Capture the cell that displays the provided text and extract its (x, y) central coordinate. 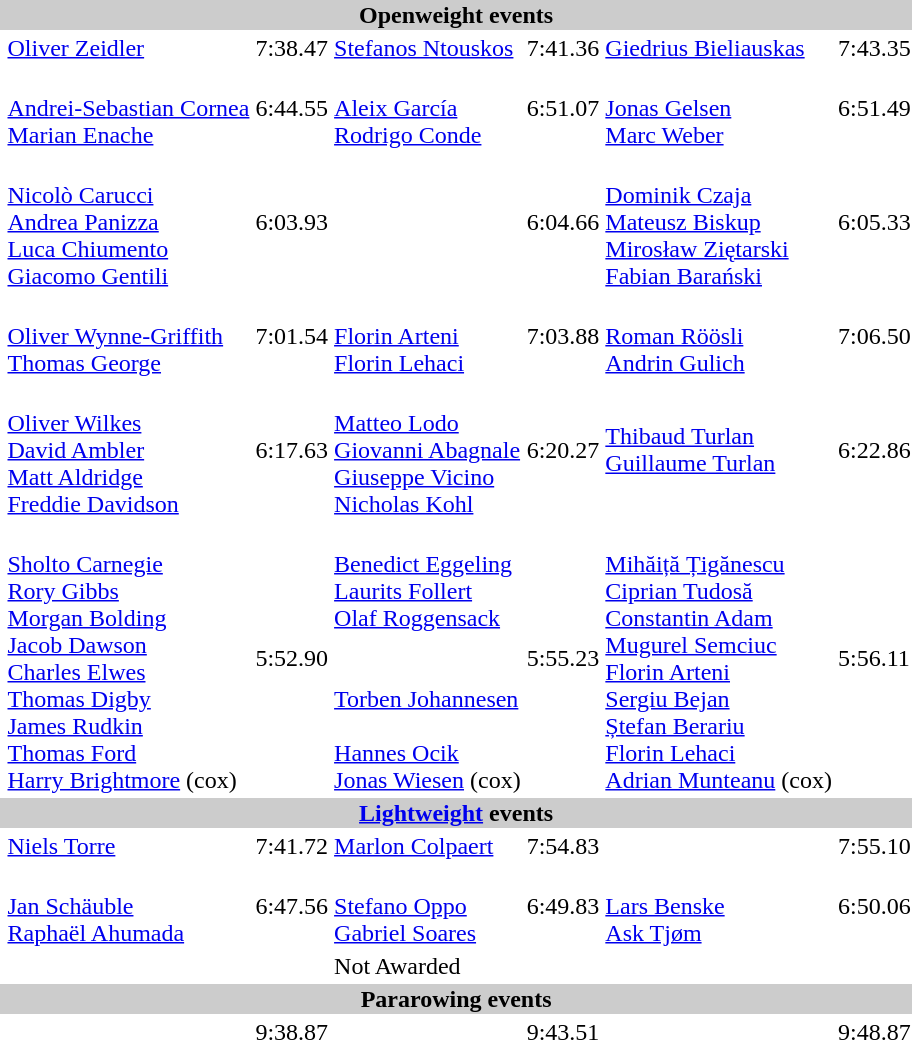
Pararowing events (456, 999)
Stefano OppoGabriel Soares (428, 906)
7:03.88 (563, 336)
Thibaud TurlanGuillaume Turlan (719, 450)
7:06.50 (874, 336)
7:38.47 (292, 48)
7:01.54 (292, 336)
Dominik CzajaMateusz BiskupMirosław ZiętarskiFabian Barański (719, 222)
7:55.10 (874, 846)
Matteo LodoGiovanni AbagnaleGiuseppe VicinoNicholas Kohl (428, 450)
Openweight events (456, 15)
7:41.72 (292, 846)
6:03.93 (292, 222)
Aleix GarcíaRodrigo Conde (428, 108)
Benedict EggelingLaurits FollertOlaf RoggensackTorben JohannesenHannes OcikJonas Wiesen (cox) (428, 658)
6:47.56 (292, 906)
5:52.90 (292, 658)
Sholto CarnegieRory GibbsMorgan BoldingJacob DawsonCharles ElwesThomas DigbyJames RudkinThomas FordHarry Brightmore (cox) (128, 658)
7:54.83 (563, 846)
Marlon Colpaert (428, 846)
Roman RöösliAndrin Gulich (719, 336)
6:51.49 (874, 108)
6:04.66 (563, 222)
Stefanos Ntouskos (428, 48)
Oliver Zeidler (128, 48)
Florin ArteniFlorin Lehaci (428, 336)
6:22.86 (874, 450)
6:49.83 (563, 906)
Nicolò CarucciAndrea PanizzaLuca ChiumentoGiacomo Gentili (128, 222)
Mihăiță ȚigănescuCiprian TudosăConstantin AdamMugurel SemciucFlorin ArteniSergiu BejanȘtefan BerariuFlorin LehaciAdrian Munteanu (cox) (719, 658)
Jan SchäubleRaphaël Ahumada (128, 906)
Oliver Wynne-GriffithThomas George (128, 336)
Lightweight events (456, 813)
6:05.33 (874, 222)
Jonas GelsenMarc Weber (719, 108)
Andrei-Sebastian CorneaMarian Enache (128, 108)
Giedrius Bieliauskas (719, 48)
6:44.55 (292, 108)
Not Awarded (428, 966)
6:20.27 (563, 450)
Oliver WilkesDavid AmblerMatt AldridgeFreddie Davidson (128, 450)
Lars BenskeAsk Tjøm (719, 906)
7:43.35 (874, 48)
6:50.06 (874, 906)
7:41.36 (563, 48)
6:17.63 (292, 450)
Niels Torre (128, 846)
5:56.11 (874, 658)
5:55.23 (563, 658)
6:51.07 (563, 108)
